Output the (x, y) coordinate of the center of the cell containing the given text.  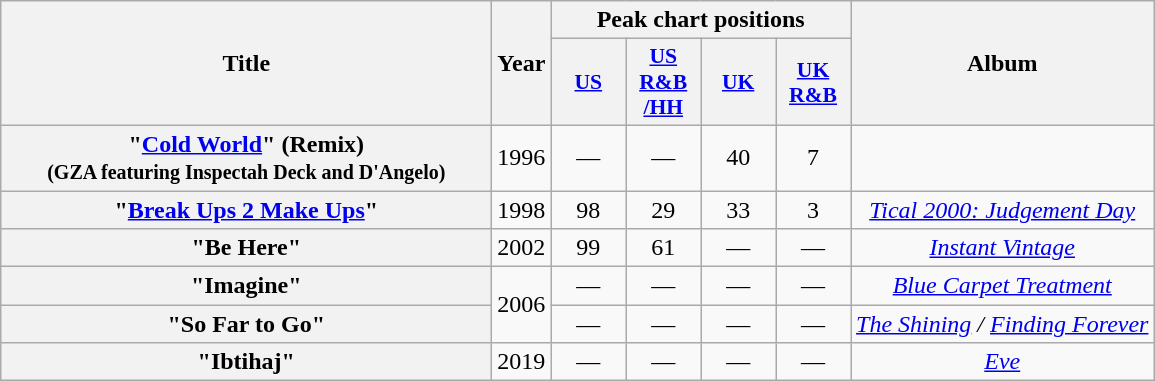
1998 (522, 209)
Eve (1002, 362)
Title (246, 64)
UK (738, 82)
Year (522, 64)
2002 (522, 248)
Album (1002, 64)
33 (738, 209)
US (588, 82)
UK R&B (814, 82)
"Ibtihaj" (246, 362)
29 (664, 209)
2019 (522, 362)
"Break Ups 2 Make Ups" (246, 209)
Tical 2000: Judgement Day (1002, 209)
98 (588, 209)
99 (588, 248)
61 (664, 248)
"Imagine" (246, 286)
The Shining / Finding Forever (1002, 324)
"Be Here" (246, 248)
3 (814, 209)
7 (814, 158)
USR&B/HH (664, 82)
40 (738, 158)
"Cold World" (Remix)(GZA featuring Inspectah Deck and D'Angelo) (246, 158)
Blue Carpet Treatment (1002, 286)
2006 (522, 305)
1996 (522, 158)
Peak chart positions (701, 20)
Instant Vintage (1002, 248)
"So Far to Go" (246, 324)
